Search for the cell housing the specified text and yield its (X, Y) center coordinate. 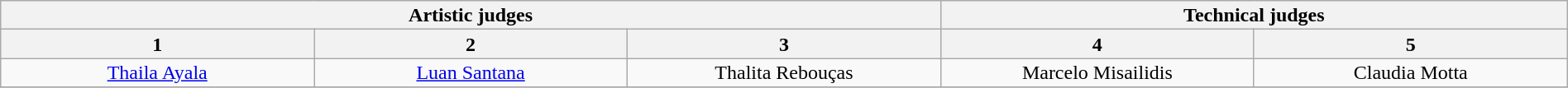
Claudia Motta (1411, 72)
Marcelo Misailidis (1097, 72)
3 (784, 44)
Thaila Ayala (157, 72)
Thalita Rebouças (784, 72)
5 (1411, 44)
4 (1097, 44)
Technical judges (1254, 15)
1 (157, 44)
Luan Santana (471, 72)
2 (471, 44)
Artistic judges (471, 15)
